Detect which cell encompasses the target text, then output its (X, Y) center coordinate. 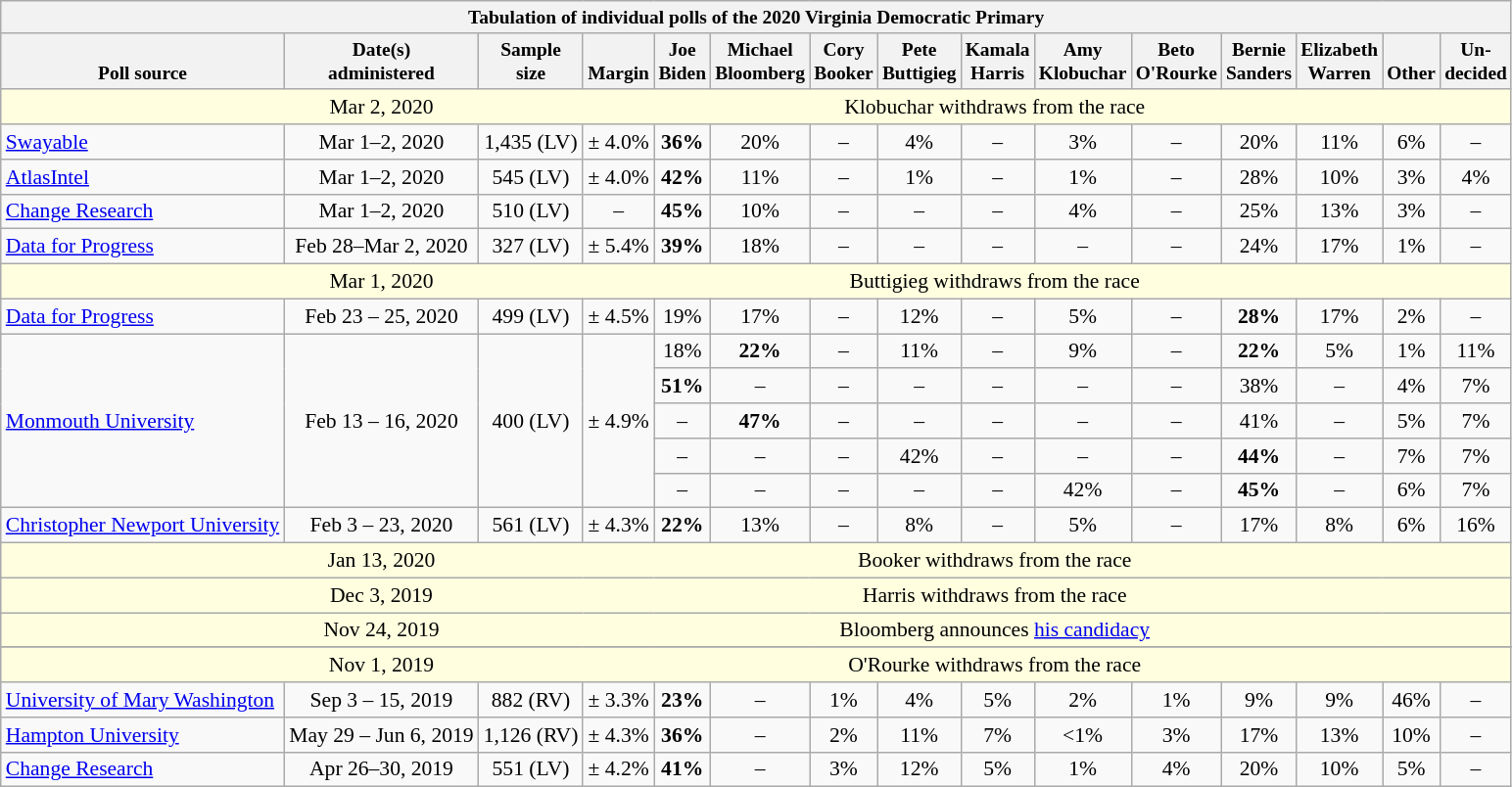
Date(s)administered (381, 61)
PeteButtigieg (919, 61)
Klobuchar withdraws from the race (995, 108)
± 5.4% (618, 247)
561 (LV) (531, 526)
499 (LV) (531, 316)
Poll source (143, 61)
47% (760, 421)
39% (683, 247)
May 29 – Jun 6, 2019 (381, 735)
Mar 1, 2020 (381, 282)
Buttigieg withdraws from the race (995, 282)
545 (LV) (531, 177)
Jan 13, 2020 (381, 561)
24% (1258, 247)
Un-decided (1477, 61)
Hampton University (143, 735)
51% (683, 387)
46% (1412, 700)
BernieSanders (1258, 61)
400 (LV) (531, 421)
19% (683, 316)
38% (1258, 387)
Booker withdraws from the race (995, 561)
Mar 2, 2020 (381, 108)
1,435 (LV) (531, 142)
Harris withdraws from the race (995, 595)
16% (1477, 526)
Swayable (143, 142)
510 (LV) (531, 211)
Christopher Newport University (143, 526)
± 4.9% (618, 421)
AtlasIntel (143, 177)
Other (1412, 61)
MichaelBloomberg (760, 61)
± 3.3% (618, 700)
Nov 1, 2019 (381, 666)
Margin (618, 61)
± 4.2% (618, 769)
Nov 24, 2019 (381, 630)
University of Mary Washington (143, 700)
327 (LV) (531, 247)
Tabulation of individual polls of the 2020 Virginia Democratic Primary (756, 18)
BetoO'Rourke (1176, 61)
<1% (1083, 735)
Feb 13 – 16, 2020 (381, 421)
44% (1258, 456)
Feb 3 – 23, 2020 (381, 526)
Dec 3, 2019 (381, 595)
23% (683, 700)
Sep 3 – 15, 2019 (381, 700)
Samplesize (531, 61)
Monmouth University (143, 421)
Apr 26–30, 2019 (381, 769)
KamalaHarris (997, 61)
25% (1258, 211)
Bloomberg announces his candidacy (995, 630)
± 4.5% (618, 316)
1,126 (RV) (531, 735)
CoryBooker (844, 61)
882 (RV) (531, 700)
Feb 28–Mar 2, 2020 (381, 247)
Feb 23 – 25, 2020 (381, 316)
551 (LV) (531, 769)
AmyKlobuchar (1083, 61)
ElizabethWarren (1340, 61)
JoeBiden (683, 61)
O'Rourke withdraws from the race (995, 666)
